Determine the (x, y) coordinate at the center of the cell enclosing the given text.  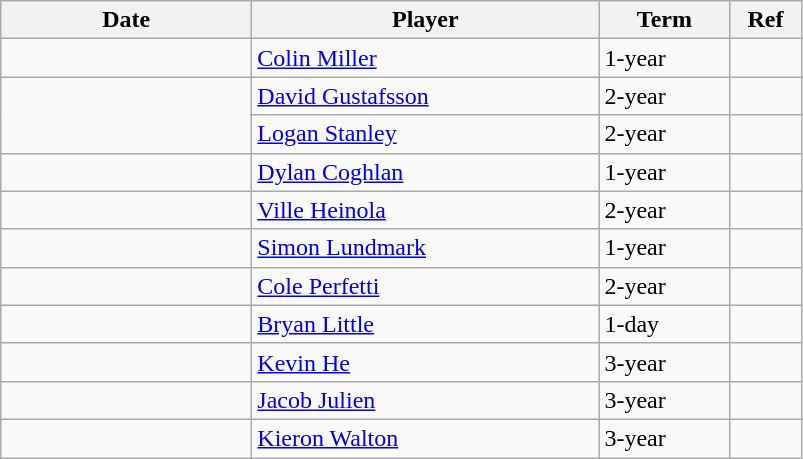
Bryan Little (426, 324)
Logan Stanley (426, 134)
1-day (664, 324)
Date (126, 20)
Term (664, 20)
David Gustafsson (426, 96)
Kieron Walton (426, 438)
Player (426, 20)
Cole Perfetti (426, 286)
Kevin He (426, 362)
Simon Lundmark (426, 248)
Dylan Coghlan (426, 172)
Ref (766, 20)
Colin Miller (426, 58)
Ville Heinola (426, 210)
Jacob Julien (426, 400)
